Return the (x, y) coordinate for the center point of the cell that contains the specified text.  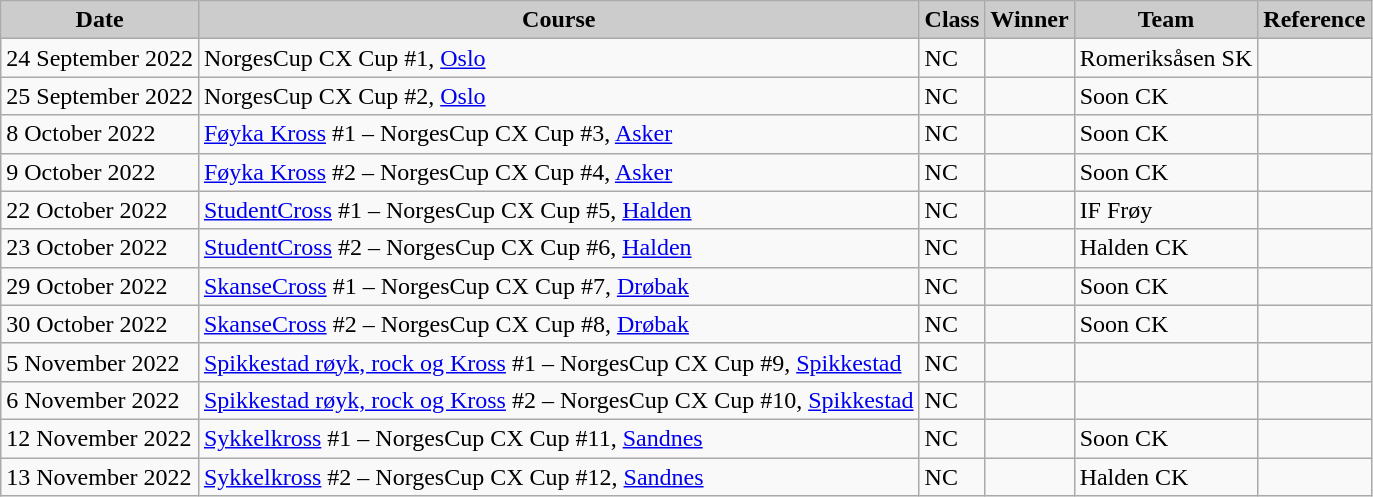
23 October 2022 (100, 248)
Føyka Kross #2 – NorgesCup CX Cup #4, Asker (558, 172)
SkanseCross #1 – NorgesCup CX Cup #7, Drøbak (558, 286)
Romeriksåsen SK (1166, 58)
Spikkestad røyk, rock og Kross #1 – NorgesCup CX Cup #9, Spikkestad (558, 362)
30 October 2022 (100, 324)
6 November 2022 (100, 400)
Winner (1030, 20)
29 October 2022 (100, 286)
Team (1166, 20)
22 October 2022 (100, 210)
12 November 2022 (100, 438)
Class (952, 20)
StudentCross #2 – NorgesCup CX Cup #6, Halden (558, 248)
24 September 2022 (100, 58)
NorgesCup CX Cup #1, Oslo (558, 58)
Føyka Kross #1 – NorgesCup CX Cup #3, Asker (558, 134)
StudentCross #1 – NorgesCup CX Cup #5, Halden (558, 210)
Date (100, 20)
IF Frøy (1166, 210)
25 September 2022 (100, 96)
SkanseCross #2 – NorgesCup CX Cup #8, Drøbak (558, 324)
5 November 2022 (100, 362)
NorgesCup CX Cup #2, Oslo (558, 96)
8 October 2022 (100, 134)
Reference (1314, 20)
9 October 2022 (100, 172)
Sykkelkross #2 – NorgesCup CX Cup #12, Sandnes (558, 477)
Course (558, 20)
Sykkelkross #1 – NorgesCup CX Cup #11, Sandnes (558, 438)
13 November 2022 (100, 477)
Spikkestad røyk, rock og Kross #2 – NorgesCup CX Cup #10, Spikkestad (558, 400)
